Output the (x, y) coordinate of the center of the cell containing the given text.  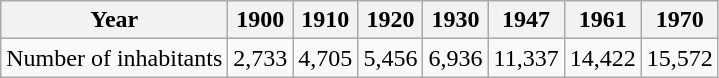
6,936 (456, 58)
1910 (326, 20)
4,705 (326, 58)
1970 (680, 20)
Year (114, 20)
1920 (390, 20)
1961 (602, 20)
1947 (526, 20)
1900 (260, 20)
15,572 (680, 58)
1930 (456, 20)
Number of inhabitants (114, 58)
11,337 (526, 58)
14,422 (602, 58)
2,733 (260, 58)
5,456 (390, 58)
